Return the [x, y] coordinate for the center point of the cell that contains the specified text.  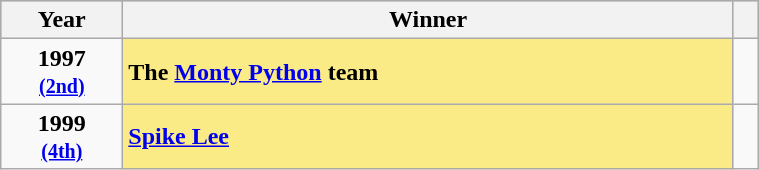
Spike Lee [428, 136]
Year [62, 20]
1997 (2nd) [62, 72]
The Monty Python team [428, 72]
Winner [428, 20]
1999 (4th) [62, 136]
